Detect which cell encompasses the target text, then output its [X, Y] center coordinate. 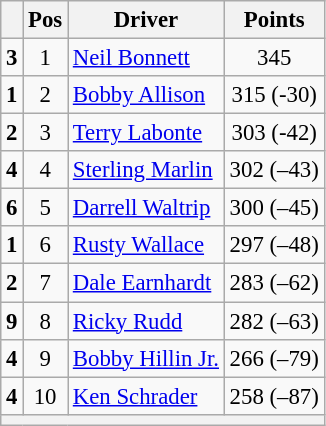
282 (–63) [274, 321]
Points [274, 20]
303 (-42) [274, 133]
283 (–62) [274, 283]
302 (–43) [274, 170]
297 (–48) [274, 245]
Terry Labonte [146, 133]
300 (–45) [274, 208]
345 [274, 58]
7 [46, 283]
Bobby Hillin Jr. [146, 358]
8 [46, 321]
Ken Schrader [146, 396]
Neil Bonnett [146, 58]
266 (–79) [274, 358]
Dale Earnhardt [146, 283]
Rusty Wallace [146, 245]
Sterling Marlin [146, 170]
Bobby Allison [146, 95]
Ricky Rudd [146, 321]
258 (–87) [274, 396]
10 [46, 396]
5 [46, 208]
Driver [146, 20]
Darrell Waltrip [146, 208]
315 (-30) [274, 95]
Pos [46, 20]
